From the cell containing the given text, extract its center point as (X, Y) coordinate. 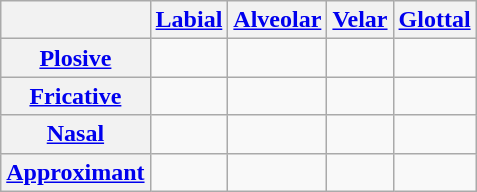
Glottal (434, 20)
Nasal (76, 134)
Labial (189, 20)
Approximant (76, 172)
Plosive (76, 58)
Velar (360, 20)
Alveolar (278, 20)
Fricative (76, 96)
